Identify which cell holds the provided text, then report its [X, Y] central coordinate. 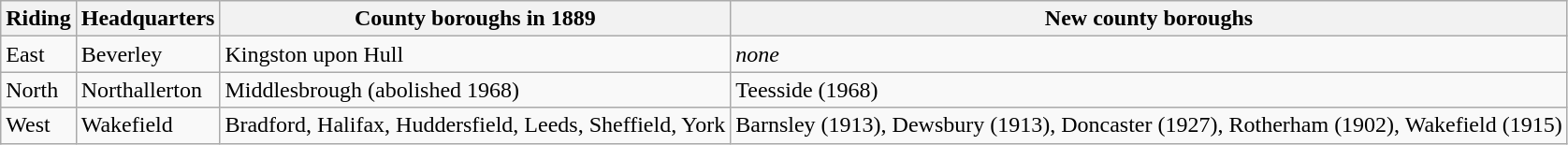
Beverley [148, 54]
North [38, 90]
County boroughs in 1889 [475, 19]
Headquarters [148, 19]
Riding [38, 19]
Northallerton [148, 90]
Teesside (1968) [1149, 90]
East [38, 54]
Middlesbrough (abolished 1968) [475, 90]
West [38, 125]
New county boroughs [1149, 19]
Bradford, Halifax, Huddersfield, Leeds, Sheffield, York [475, 125]
Barnsley (1913), Dewsbury (1913), Doncaster (1927), Rotherham (1902), Wakefield (1915) [1149, 125]
Wakefield [148, 125]
none [1149, 54]
Kingston upon Hull [475, 54]
